Search for the cell housing the specified text and yield its [X, Y] center coordinate. 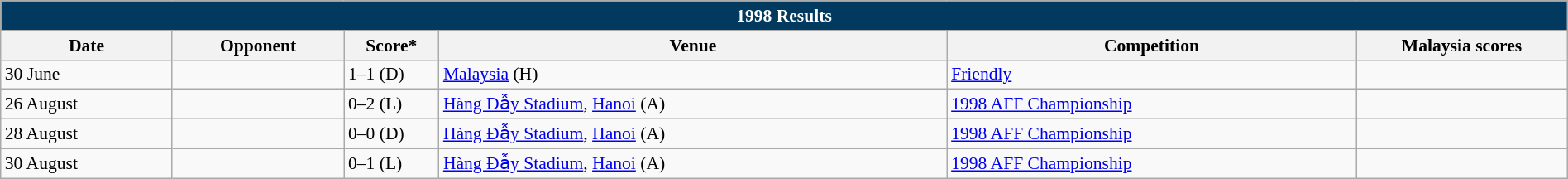
Friendly [1151, 75]
30 August [87, 163]
30 June [87, 75]
Malaysia scores [1462, 46]
Opponent [258, 46]
Competition [1151, 46]
Score* [392, 46]
0–0 (D) [392, 134]
Venue [693, 46]
1998 Results [784, 16]
0–1 (L) [392, 163]
26 August [87, 104]
28 August [87, 134]
0–2 (L) [392, 104]
Date [87, 46]
1–1 (D) [392, 75]
Malaysia (H) [693, 75]
